Pinpoint the cell where the given text exists, returning its [X, Y] midpoint coordinate. 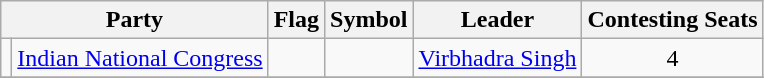
Leader [498, 20]
Indian National Congress [140, 58]
Virbhadra Singh [498, 58]
Symbol [369, 20]
Party [134, 20]
4 [672, 58]
Flag [296, 20]
Contesting Seats [672, 20]
